Locate the cell with the specified text and output its (X, Y) center coordinate. 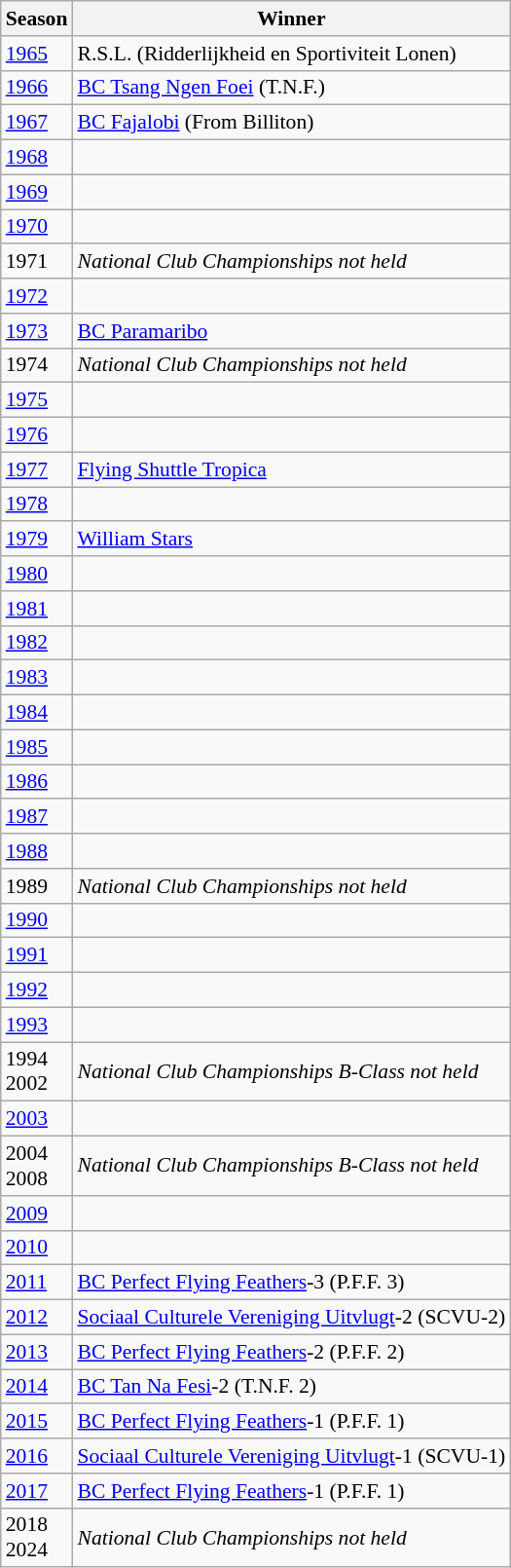
1965 (37, 54)
BC Perfect Flying Feathers-2 (P.F.F. 2) (291, 1352)
20182024 (37, 1537)
Winner (291, 19)
1975 (37, 400)
1984 (37, 713)
20042008 (37, 1167)
1974 (37, 365)
William Stars (291, 540)
1976 (37, 435)
R.S.L. (Ridderlijkheid en Sportiviteit Lonen) (291, 54)
1970 (37, 227)
1993 (37, 1025)
BC Perfect Flying Feathers-3 (P.F.F. 3) (291, 1283)
1987 (37, 817)
1979 (37, 540)
1983 (37, 678)
1989 (37, 886)
BC Paramaribo (291, 331)
Season (37, 19)
2015 (37, 1422)
2016 (37, 1456)
1978 (37, 504)
2003 (37, 1119)
Sociaal Culturele Vereniging Uitvlugt-1 (SCVU-1) (291, 1456)
1969 (37, 192)
1968 (37, 158)
1991 (37, 955)
1985 (37, 747)
2017 (37, 1491)
BC Fajalobi (From Billiton) (291, 123)
2013 (37, 1352)
1981 (37, 609)
2014 (37, 1387)
1988 (37, 851)
1973 (37, 331)
19942002 (37, 1071)
1972 (37, 296)
2012 (37, 1318)
1990 (37, 920)
1966 (37, 88)
BC Tan Na Fesi-2 (T.N.F. 2) (291, 1387)
1982 (37, 643)
1980 (37, 574)
2011 (37, 1283)
2009 (37, 1213)
1971 (37, 262)
2010 (37, 1248)
Sociaal Culturele Vereniging Uitvlugt-2 (SCVU-2) (291, 1318)
1992 (37, 990)
1986 (37, 782)
BC Tsang Ngen Foei (T.N.F.) (291, 88)
Flying Shuttle Tropica (291, 469)
1977 (37, 469)
1967 (37, 123)
